Capture the cell that displays the provided text and extract its (x, y) central coordinate. 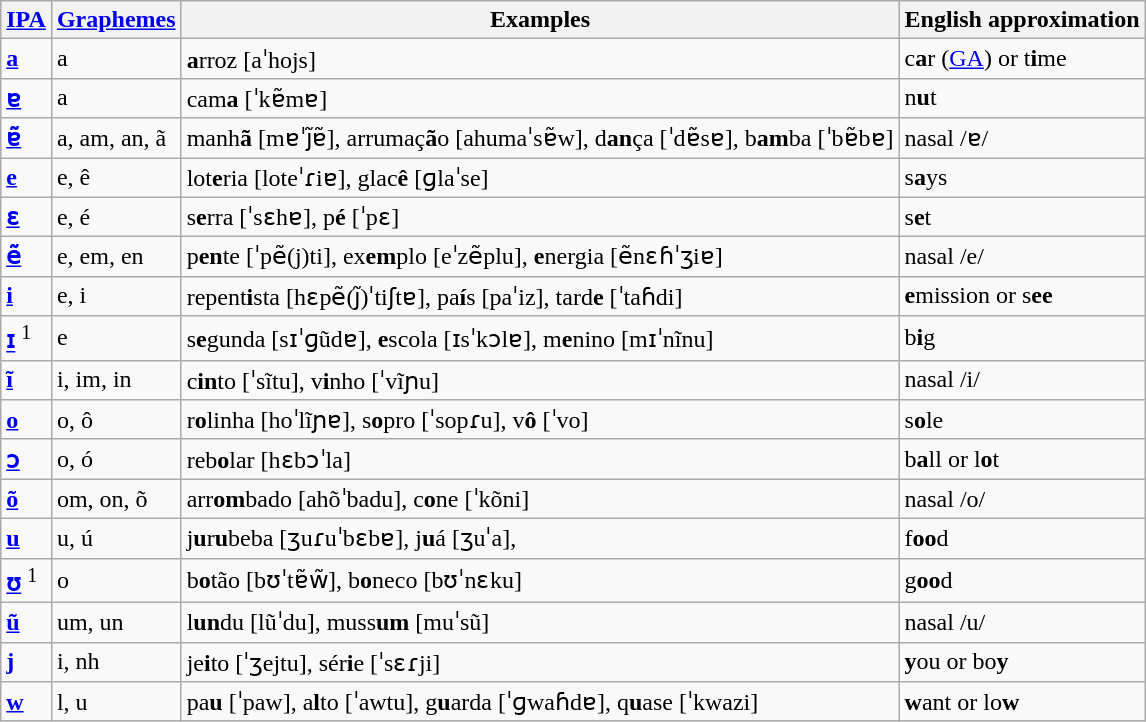
l, u (116, 702)
om, on, õ (116, 499)
o, ô (116, 420)
car (GA) or time (1022, 59)
ball or lot (1022, 459)
w (26, 702)
nasal /e/ (1022, 257)
ĩ (26, 380)
jurubeba [ʒuɾuˈbɛbɐ], juá [ʒuˈa], (540, 539)
ẽ (26, 257)
j (26, 662)
ɛ (26, 217)
a, am, an, ã (116, 138)
u, ú (116, 539)
nut (1022, 98)
botão [bʊˈtɐ̃w̃], boneco [bʊˈnɛku] (540, 580)
e, em, en (116, 257)
nasal /u/ (1022, 623)
u (26, 539)
English approximation (1022, 20)
e, i (116, 296)
ũ (26, 623)
set (1022, 217)
says (1022, 178)
repentista [hɛpẽ(j̃)ˈtiʃtɐ], país [paˈiz], tarde [ˈtaɦdi] (540, 296)
nasal /ɐ/ (1022, 138)
ɐ (26, 98)
e, é (116, 217)
want or low (1022, 702)
sole (1022, 420)
ɪ 1 (26, 338)
you or boy (1022, 662)
big (1022, 338)
food (1022, 539)
manhã [mɐˈj̃ɐ̃], arrumação [ahumaˈsɐ̃w], dança [ˈdɐ̃sɐ], bamba [ˈbɐ̃bɐ] (540, 138)
nasal /i/ (1022, 380)
lundu [lũˈdu], mussum [muˈsũ] (540, 623)
Examples (540, 20)
i (26, 296)
jeito [ˈʒejtu], série [ˈsɛɾji] (540, 662)
i, im, in (116, 380)
IPA (26, 20)
segunda [sɪˈɡũdɐ], escola [ɪsˈkɔlɐ], menino [mɪˈnĩnu] (540, 338)
o, ó (116, 459)
ɔ (26, 459)
arroz [aˈhojs] (540, 59)
ɐ̃ (26, 138)
rebolar [hɛbɔˈla] (540, 459)
nasal /o/ (1022, 499)
õ (26, 499)
rolinha [hoˈlĩɲɐ], sopro [ˈsopɾu], vô [ˈvo] (540, 420)
cama [ˈkɐ̃mɐ] (540, 98)
e, ê (116, 178)
pau [ˈpaw], alto [ˈawtu], guarda [ˈɡwaɦdɐ], quase [ˈkwazi] (540, 702)
pente [ˈpẽ(j)ti], exemplo [eˈzẽplu], energia [ẽnɛɦˈʒiɐ] (540, 257)
ʊ 1 (26, 580)
um, un (116, 623)
good (1022, 580)
Graphemes (116, 20)
cinto [ˈsĩtu], vinho [ˈvĩɲu] (540, 380)
loteria [loteˈɾiɐ], glacê [ɡlaˈse] (540, 178)
serra [ˈsɛhɐ], pé [ˈpɛ] (540, 217)
emission or see (1022, 296)
i, nh (116, 662)
arrombado [ahõˈbadu], cone [ˈkõni] (540, 499)
